Find where the given text appears and provide that cell's center as (x, y) coordinate. 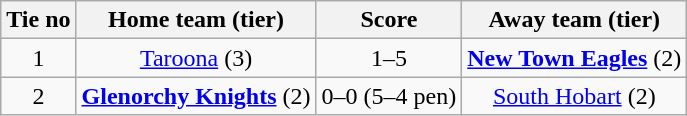
South Hobart (2) (574, 96)
Home team (tier) (196, 20)
Score (389, 20)
Glenorchy Knights (2) (196, 96)
1–5 (389, 58)
Away team (tier) (574, 20)
Tie no (38, 20)
New Town Eagles (2) (574, 58)
2 (38, 96)
1 (38, 58)
0–0 (5–4 pen) (389, 96)
Taroona (3) (196, 58)
